Capture the cell that displays the provided text and extract its (X, Y) central coordinate. 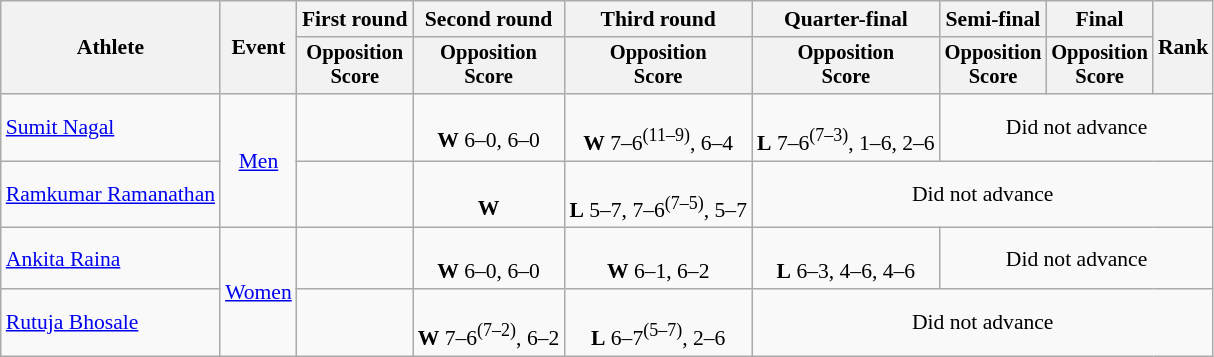
Semi-final (994, 19)
Athlete (110, 48)
Sumit Nagal (110, 128)
L 7–6(7–3), 1–6, 2–6 (846, 128)
W (489, 194)
Third round (658, 19)
W 6–1, 6–2 (658, 258)
Men (258, 161)
Final (1100, 19)
Rank (1184, 48)
L 6–3, 4–6, 4–6 (846, 258)
Ankita Raina (110, 258)
W 7–6(11–9), 6–4 (658, 128)
Second round (489, 19)
L 6–7(5–7), 2–6 (658, 322)
Women (258, 292)
First round (355, 19)
Event (258, 48)
L 5–7, 7–6(7–5), 5–7 (658, 194)
Ramkumar Ramanathan (110, 194)
W 7–6(7–2), 6–2 (489, 322)
Quarter-final (846, 19)
Rutuja Bhosale (110, 322)
